Extract the (X, Y) coordinate from the center of the cell holding the provided text.  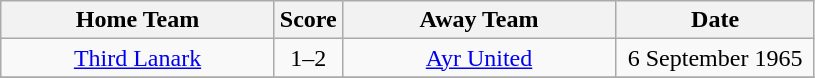
1–2 (308, 58)
Third Lanark (138, 58)
Date (716, 20)
6 September 1965 (716, 58)
Score (308, 20)
Ayr United (479, 58)
Home Team (138, 20)
Away Team (479, 20)
